Find where the given text appears and provide that cell's center as [X, Y] coordinate. 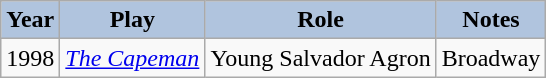
Notes [491, 20]
The Capeman [132, 58]
Play [132, 20]
1998 [30, 58]
Year [30, 20]
Broadway [491, 58]
Role [320, 20]
Young Salvador Agron [320, 58]
